Locate the cell with the specified text and output its [x, y] center coordinate. 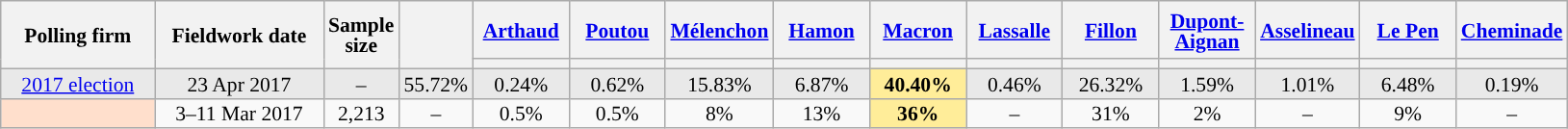
6.48% [1408, 83]
6.87% [821, 83]
0.24% [521, 83]
Poutou [617, 30]
26.32% [1111, 83]
13% [821, 114]
2% [1207, 114]
Fillon [1111, 30]
31% [1111, 114]
1.01% [1307, 83]
55.72% [435, 83]
0.46% [1015, 83]
Cheminade [1512, 30]
Arthaud [521, 30]
9% [1408, 114]
Fieldwork date [239, 35]
3–11 Mar 2017 [239, 114]
36% [918, 114]
Dupont-Aignan [1207, 30]
1.59% [1207, 83]
Mélenchon [719, 30]
Hamon [821, 30]
40.40% [918, 83]
Asselineau [1307, 30]
2,213 [361, 114]
2017 election [78, 83]
Macron [918, 30]
0.62% [617, 83]
0.19% [1512, 83]
Lassalle [1015, 30]
Samplesize [361, 35]
23 Apr 2017 [239, 83]
Polling firm [78, 35]
8% [719, 114]
Le Pen [1408, 30]
15.83% [719, 83]
